Locate the cell with the specified text and output its (X, Y) center coordinate. 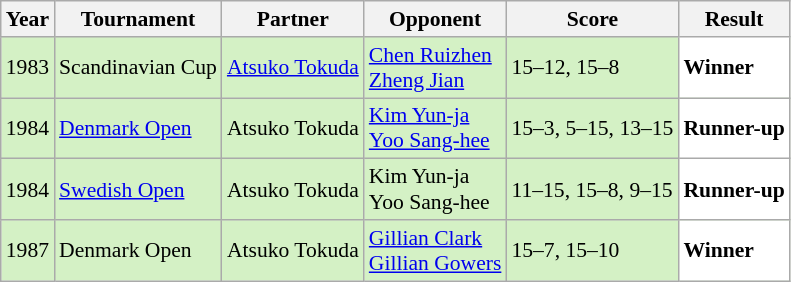
Opponent (436, 19)
1983 (28, 68)
15–3, 5–15, 13–15 (592, 128)
Score (592, 19)
15–7, 15–10 (592, 250)
Year (28, 19)
Scandinavian Cup (138, 68)
Tournament (138, 19)
11–15, 15–8, 9–15 (592, 190)
Partner (293, 19)
Result (734, 19)
Gillian Clark Gillian Gowers (436, 250)
Chen Ruizhen Zheng Jian (436, 68)
1987 (28, 250)
15–12, 15–8 (592, 68)
Swedish Open (138, 190)
